Identify which cell holds the provided text, then report its [X, Y] central coordinate. 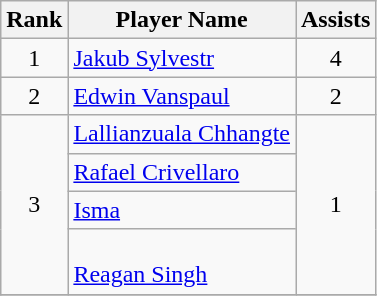
Player Name [182, 20]
Assists [336, 20]
Lallianzuala Chhangte [182, 134]
Jakub Sylvestr [182, 58]
3 [34, 204]
Rafael Crivellaro [182, 172]
Isma [182, 210]
Edwin Vanspaul [182, 96]
Reagan Singh [182, 262]
Rank [34, 20]
4 [336, 58]
